Determine the (X, Y) coordinate at the center of the cell enclosing the given text.  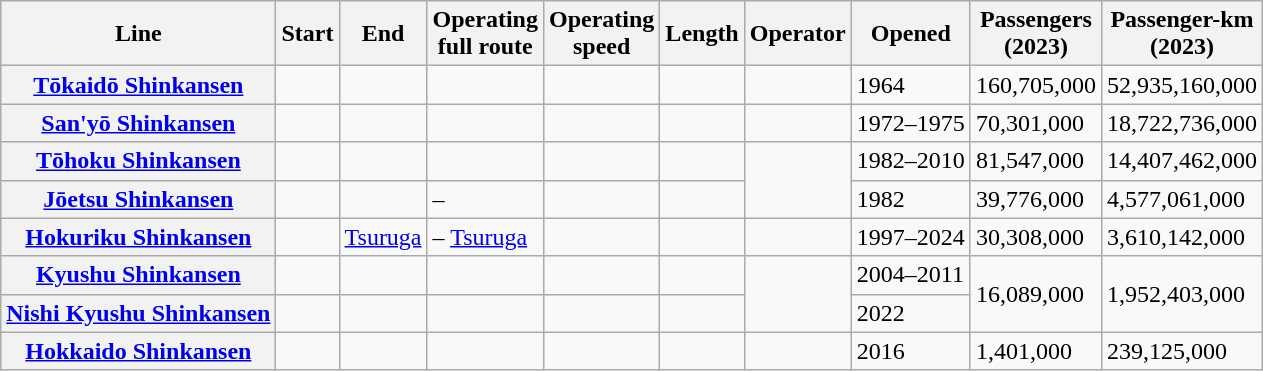
Jōetsu Shinkansen (138, 199)
– (485, 199)
70,301,000 (1036, 123)
Length (702, 34)
Operator (798, 34)
39,776,000 (1036, 199)
Tōkaidō Shinkansen (138, 85)
1972–1975 (910, 123)
Passengers(2023) (1036, 34)
4,577,061,000 (1182, 199)
2022 (910, 313)
Operatingspeed (601, 34)
1964 (910, 85)
Hokuriku Shinkansen (138, 237)
1,401,000 (1036, 351)
1997–2024 (910, 237)
Tsuruga (383, 237)
Start (308, 34)
End (383, 34)
2016 (910, 351)
16,089,000 (1036, 294)
3,610,142,000 (1182, 237)
1982–2010 (910, 161)
Line (138, 34)
81,547,000 (1036, 161)
14,407,462,000 (1182, 161)
239,125,000 (1182, 351)
Opened (910, 34)
Hokkaido Shinkansen (138, 351)
Nishi Kyushu Shinkansen (138, 313)
1982 (910, 199)
– Tsuruga (485, 237)
160,705,000 (1036, 85)
Passenger-km(2023) (1182, 34)
San'yō Shinkansen (138, 123)
Kyushu Shinkansen (138, 275)
18,722,736,000 (1182, 123)
30,308,000 (1036, 237)
52,935,160,000 (1182, 85)
2004–2011 (910, 275)
Tōhoku Shinkansen (138, 161)
Operatingfull route (485, 34)
1,952,403,000 (1182, 294)
